Extract the [x, y] coordinate from the center of the cell holding the provided text.  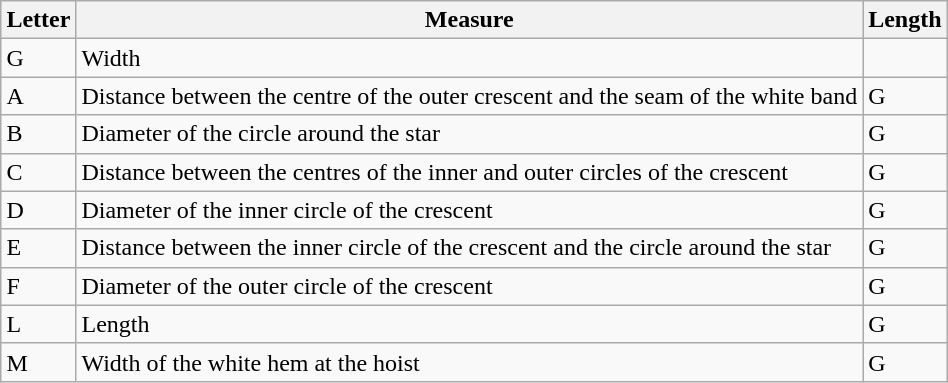
E [38, 248]
Diameter of the circle around the star [470, 134]
L [38, 324]
Distance between the inner circle of the crescent and the circle around the star [470, 248]
Letter [38, 20]
Width [470, 58]
D [38, 210]
Distance between the centres of the inner and outer circles of the crescent [470, 172]
Diameter of the inner circle of the crescent [470, 210]
M [38, 362]
A [38, 96]
B [38, 134]
Width of the white hem at the hoist [470, 362]
Diameter of the outer circle of the crescent [470, 286]
Measure [470, 20]
Distance between the centre of the outer crescent and the seam of the white band [470, 96]
C [38, 172]
F [38, 286]
